Return [X, Y] of the center of cell containing provided text 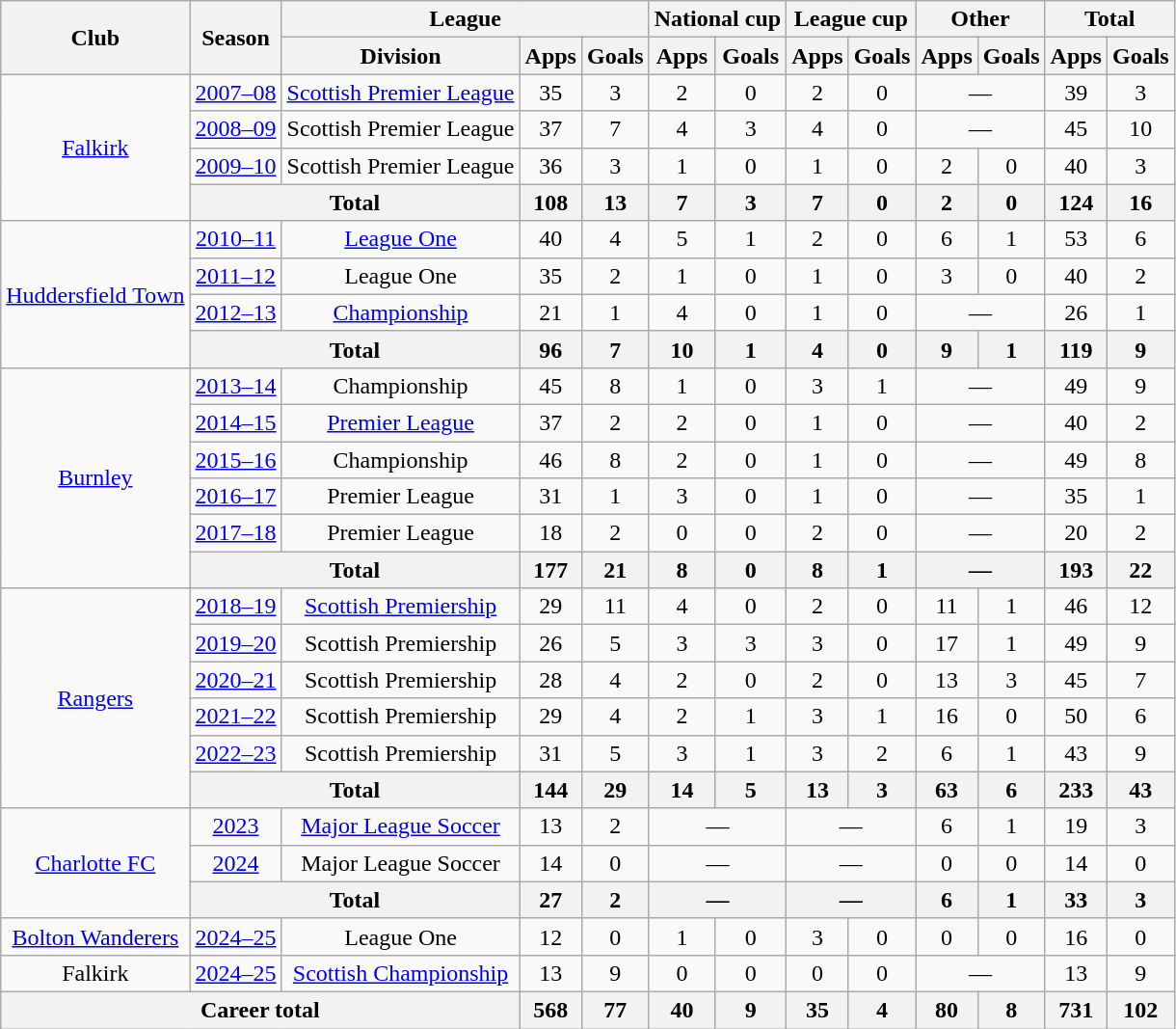
63 [947, 790]
Bolton Wanderers [95, 936]
2023 [235, 826]
Season [235, 38]
80 [947, 1010]
2024 [235, 863]
33 [1076, 900]
Scottish Championship [401, 973]
119 [1076, 349]
2019–20 [235, 643]
2016–17 [235, 497]
2014–15 [235, 422]
Rangers [95, 698]
Huddersfield Town [95, 294]
233 [1076, 790]
27 [550, 900]
2012–13 [235, 312]
2007–08 [235, 93]
Charlotte FC [95, 863]
2011–12 [235, 276]
2010–11 [235, 239]
96 [550, 349]
124 [1076, 203]
National cup [717, 19]
22 [1140, 570]
28 [550, 680]
2022–23 [235, 753]
108 [550, 203]
Club [95, 38]
36 [550, 166]
20 [1076, 533]
568 [550, 1010]
2009–10 [235, 166]
144 [550, 790]
2008–09 [235, 129]
2013–14 [235, 386]
Burnley [95, 477]
77 [615, 1010]
53 [1076, 239]
League [465, 19]
177 [550, 570]
2017–18 [235, 533]
193 [1076, 570]
Career total [260, 1010]
2021–22 [235, 717]
17 [947, 643]
39 [1076, 93]
Other [980, 19]
2018–19 [235, 607]
2015–16 [235, 460]
Division [401, 56]
50 [1076, 717]
League cup [851, 19]
19 [1076, 826]
731 [1076, 1010]
102 [1140, 1010]
18 [550, 533]
2020–21 [235, 680]
